From the cell containing the given text, extract its center point as [x, y] coordinate. 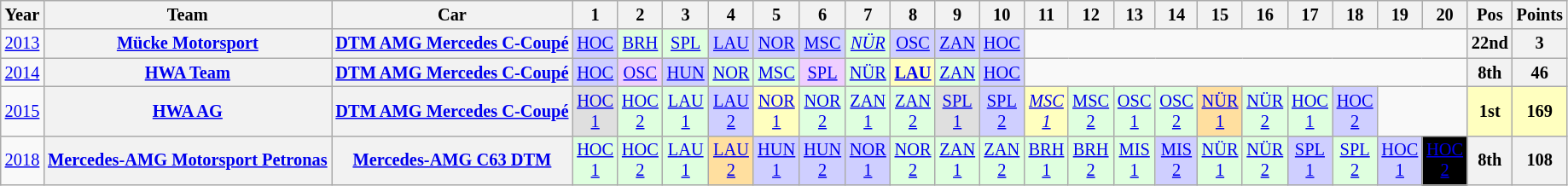
Mücke Motorsport [188, 44]
22nd [1490, 44]
11 [1047, 15]
8 [913, 15]
HWA AG [188, 111]
16 [1264, 15]
4 [732, 15]
14 [1176, 15]
BRH2 [1090, 160]
OSC1 [1135, 111]
OSC2 [1176, 111]
6 [822, 15]
2013 [22, 44]
5 [776, 15]
Team [188, 15]
MSC1 [1047, 111]
19 [1401, 15]
Mercedes-AMG Motorsport Petronas [188, 160]
Mercedes-AMG C63 DTM [452, 160]
2014 [22, 73]
HWA Team [188, 73]
7 [868, 15]
108 [1540, 160]
Car [452, 15]
HUN2 [822, 160]
Year [22, 15]
MSC2 [1090, 111]
Pos [1490, 15]
2015 [22, 111]
BRH1 [1047, 160]
18 [1355, 15]
9 [957, 15]
BRH [640, 44]
MIS1 [1135, 160]
2018 [22, 160]
46 [1540, 73]
1st [1490, 111]
20 [1445, 15]
HUN1 [776, 160]
15 [1220, 15]
169 [1540, 111]
Points [1540, 15]
2 [640, 15]
MIS2 [1176, 160]
12 [1090, 15]
10 [1002, 15]
HUN [686, 73]
17 [1310, 15]
1 [595, 15]
13 [1135, 15]
